Locate the cell with the specified text and output its (x, y) center coordinate. 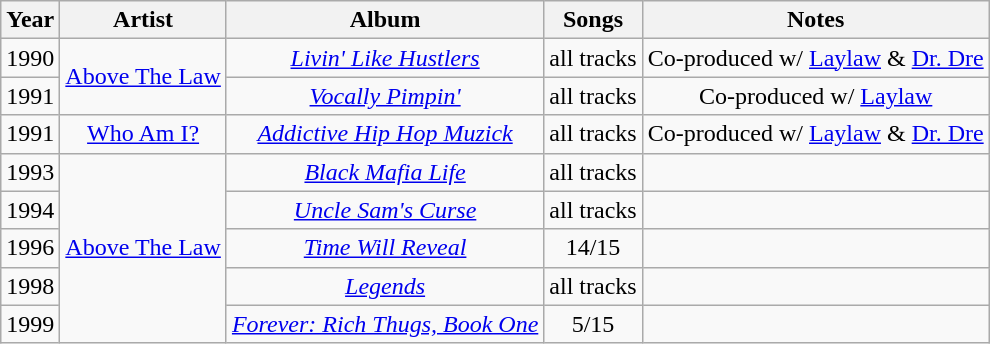
Who Am I? (144, 134)
Forever: Rich Thugs, Book One (384, 324)
Notes (816, 20)
Vocally Pimpin' (384, 96)
Songs (593, 20)
Co-produced w/ Laylaw (816, 96)
1998 (30, 286)
1999 (30, 324)
1994 (30, 210)
Addictive Hip Hop Muzick (384, 134)
1996 (30, 248)
1993 (30, 172)
Uncle Sam's Curse (384, 210)
Time Will Reveal (384, 248)
Legends (384, 286)
Album (384, 20)
Artist (144, 20)
Livin' Like Hustlers (384, 58)
Year (30, 20)
Black Mafia Life (384, 172)
1990 (30, 58)
5/15 (593, 324)
14/15 (593, 248)
